Detect which cell encompasses the target text, then output its [X, Y] center coordinate. 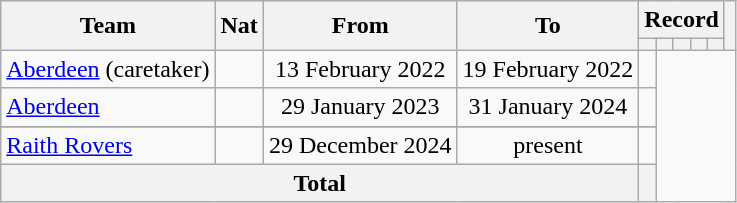
Aberdeen [108, 107]
31 January 2024 [548, 107]
Nat [239, 26]
Total [320, 183]
13 February 2022 [360, 69]
Record [682, 20]
From [360, 26]
Team [108, 26]
Aberdeen (caretaker) [108, 69]
19 February 2022 [548, 69]
29 January 2023 [360, 107]
present [548, 145]
29 December 2024 [360, 145]
Raith Rovers [108, 145]
To [548, 26]
